Return the [X, Y] coordinate for the center point of the cell that contains the specified text.  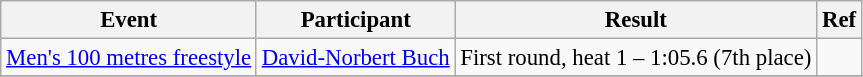
Ref [840, 20]
Result [636, 20]
First round, heat 1 – 1:05.6 (7th place) [636, 58]
Event [129, 20]
David-Norbert Buch [355, 58]
Men's 100 metres freestyle [129, 58]
Participant [355, 20]
